Capture the cell that displays the provided text and extract its (x, y) central coordinate. 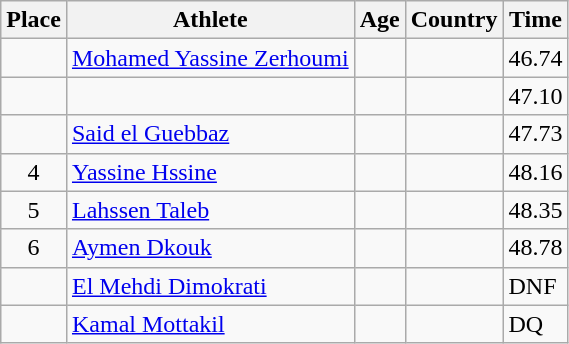
48.78 (536, 248)
Mohamed Yassine Zerhoumi (210, 58)
47.10 (536, 96)
4 (34, 172)
Yassine Hssine (210, 172)
DNF (536, 286)
5 (34, 210)
Aymen Dkouk (210, 248)
Kamal Mottakil (210, 324)
48.35 (536, 210)
Age (380, 20)
Athlete (210, 20)
Place (34, 20)
Lahssen Taleb (210, 210)
6 (34, 248)
Time (536, 20)
47.73 (536, 134)
El Mehdi Dimokrati (210, 286)
46.74 (536, 58)
48.16 (536, 172)
Said el Guebbaz (210, 134)
Country (454, 20)
DQ (536, 324)
